Pinpoint the cell where the given text exists, returning its (x, y) midpoint coordinate. 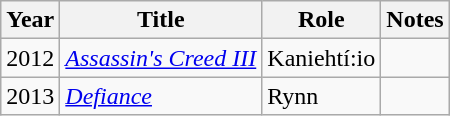
Defiance (161, 96)
Notes (415, 20)
2012 (30, 58)
2013 (30, 96)
Rynn (322, 96)
Kaniehtí:io (322, 58)
Year (30, 20)
Assassin's Creed III (161, 58)
Title (161, 20)
Role (322, 20)
